Extract the (x, y) coordinate from the center of the cell holding the provided text.  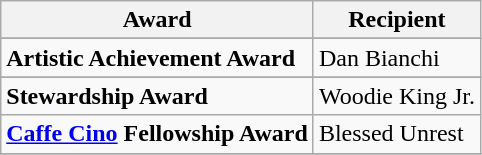
Stewardship Award (158, 96)
Blessed Unrest (396, 134)
Recipient (396, 20)
Award (158, 20)
Artistic Achievement Award (158, 58)
Woodie King Jr. (396, 96)
Caffe Cino Fellowship Award (158, 134)
Dan Bianchi (396, 58)
